Detect which cell encompasses the target text, then output its [X, Y] center coordinate. 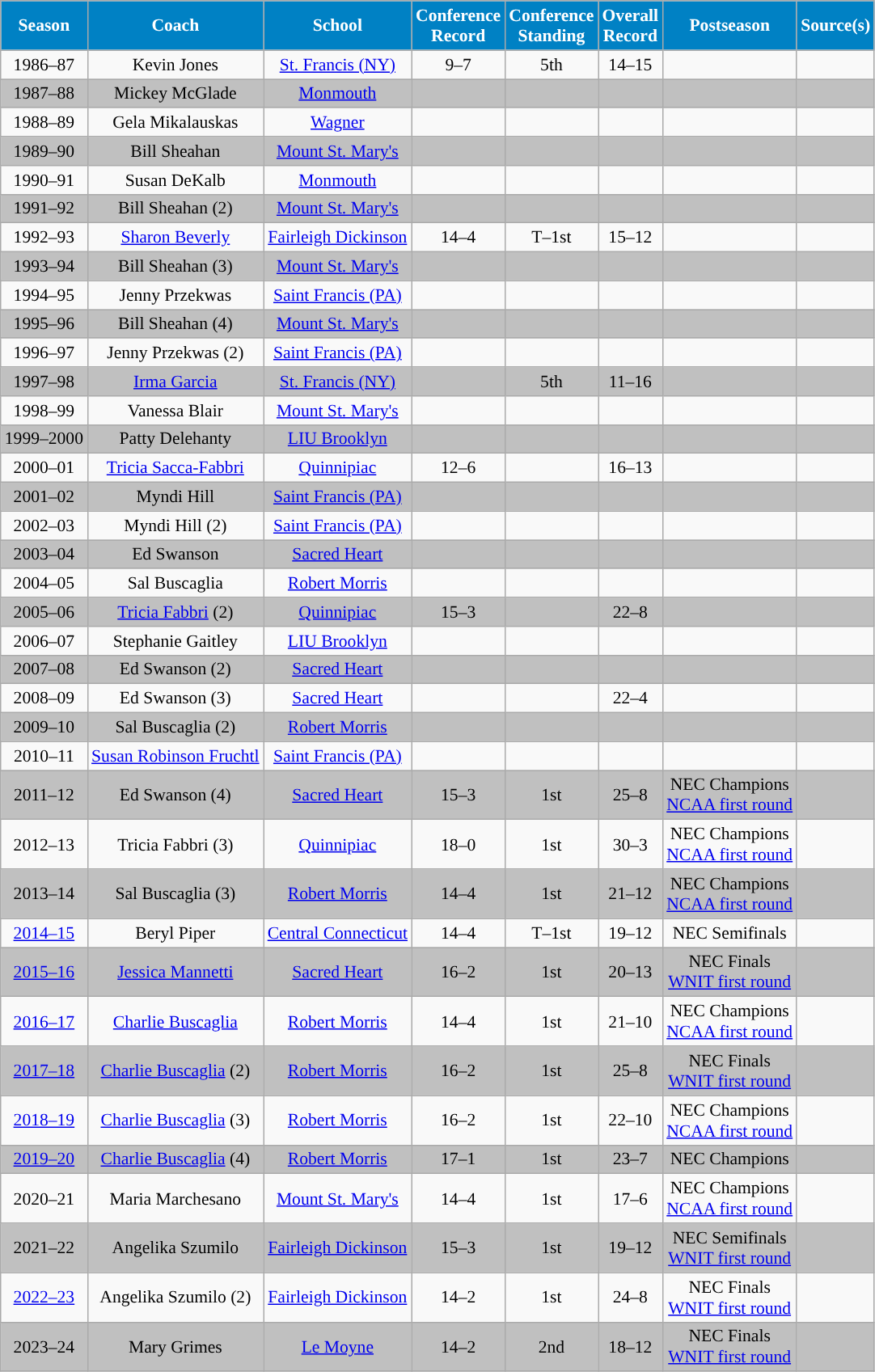
1991–92 [44, 209]
Ed Swanson (3) [175, 699]
Charlie Buscaglia (2) [175, 1070]
15–12 [631, 238]
2002–03 [44, 526]
Sal Buscaglia [175, 584]
School [338, 26]
Season [44, 26]
2023–24 [44, 1347]
24–8 [631, 1297]
Tricia Fabbri (2) [175, 612]
18–0 [458, 844]
Tricia Fabbri (3) [175, 844]
Mickey McGlade [175, 94]
2014–15 [44, 933]
Sharon Beverly [175, 238]
Coach [175, 26]
14–15 [631, 65]
Sal Buscaglia (2) [175, 728]
2011–12 [44, 796]
Source(s) [835, 26]
2007–08 [44, 669]
30–3 [631, 844]
Myndi Hill (2) [175, 526]
1987–88 [44, 94]
Charlie Buscaglia (3) [175, 1121]
22–4 [631, 699]
2017–18 [44, 1070]
Charlie Buscaglia [175, 1022]
Bill Sheahan (2) [175, 209]
2008–09 [44, 699]
2000–01 [44, 468]
2006–07 [44, 641]
22–8 [631, 612]
2nd [552, 1347]
Bill Sheahan (3) [175, 267]
Gela Mikalauskas [175, 123]
NEC SemifinalsWNIT first round [729, 1248]
2012–13 [44, 844]
2001–02 [44, 497]
Myndi Hill [175, 497]
1989–90 [44, 151]
Ed Swanson [175, 555]
2016–17 [44, 1022]
2005–06 [44, 612]
2004–05 [44, 584]
1986–87 [44, 65]
Wagner [338, 123]
Le Moyne [338, 1347]
22–10 [631, 1121]
12–6 [458, 468]
2020–21 [44, 1198]
Ed Swanson (2) [175, 669]
2003–04 [44, 555]
ConferenceStanding [552, 26]
1988–89 [44, 123]
11–16 [631, 382]
OverallRecord [631, 26]
2009–10 [44, 728]
Patty Delehanty [175, 439]
Kevin Jones [175, 65]
Jessica Mannetti [175, 972]
1998–99 [44, 411]
Susan DeKalb [175, 180]
2019–20 [44, 1159]
Tricia Sacca-Fabbri [175, 468]
ConferenceRecord [458, 26]
1992–93 [44, 238]
NEC Semifinals [729, 933]
16–13 [631, 468]
Ed Swanson (4) [175, 796]
Charlie Buscaglia (4) [175, 1159]
18–12 [631, 1347]
1999–2000 [44, 439]
1990–91 [44, 180]
2010–11 [44, 756]
2022–23 [44, 1297]
Angelika Szumilo (2) [175, 1297]
2021–22 [44, 1248]
Susan Robinson Fruchtl [175, 756]
17–6 [631, 1198]
21–10 [631, 1022]
2018–19 [44, 1121]
21–12 [631, 894]
Angelika Szumilo [175, 1248]
1994–95 [44, 295]
NEC Champions [729, 1159]
Postseason [729, 26]
1993–94 [44, 267]
17–1 [458, 1159]
Stephanie Gaitley [175, 641]
23–7 [631, 1159]
Sal Buscaglia (3) [175, 894]
Beryl Piper [175, 933]
Mary Grimes [175, 1347]
2013–14 [44, 894]
Bill Sheahan [175, 151]
2015–16 [44, 972]
Jenny Przekwas (2) [175, 353]
20–13 [631, 972]
Central Connecticut [338, 933]
1997–98 [44, 382]
1995–96 [44, 324]
1996–97 [44, 353]
Maria Marchesano [175, 1198]
9–7 [458, 65]
Jenny Przekwas [175, 295]
Bill Sheahan (4) [175, 324]
Irma Garcia [175, 382]
Vanessa Blair [175, 411]
